Find where the given text appears and provide that cell's center as (x, y) coordinate. 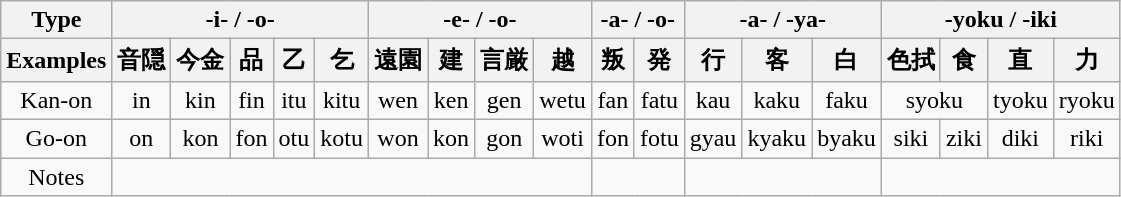
gyau (713, 138)
siki (910, 138)
fotu (659, 138)
kyaku (777, 138)
越 (563, 60)
力 (1086, 60)
ryoku (1086, 100)
gen (504, 100)
-e- / -o- (480, 20)
発 (659, 60)
won (398, 138)
客 (777, 60)
byaku (847, 138)
in (142, 100)
Type (56, 20)
Examples (56, 60)
wen (398, 100)
kotu (342, 138)
riki (1086, 138)
-a- / -ya- (782, 20)
itu (294, 100)
tyoku (1020, 100)
行 (713, 60)
otu (294, 138)
Go-on (56, 138)
ken (452, 100)
ziki (964, 138)
遠園 (398, 60)
色拭 (910, 60)
叛 (612, 60)
今金 (200, 60)
syoku (934, 100)
fin (252, 100)
faku (847, 100)
乙 (294, 60)
言厳 (504, 60)
Kan-on (56, 100)
woti (563, 138)
Notes (56, 177)
直 (1020, 60)
品 (252, 60)
-i- / -o- (240, 20)
kitu (342, 100)
kin (200, 100)
fan (612, 100)
-a- / -o- (638, 20)
on (142, 138)
乞 (342, 60)
wetu (563, 100)
白 (847, 60)
kau (713, 100)
fatu (659, 100)
kaku (777, 100)
-yoku / -iki (1000, 20)
音隠 (142, 60)
建 (452, 60)
gon (504, 138)
diki (1020, 138)
食 (964, 60)
